Return the (x, y) coordinate for the center point of the cell that contains the specified text.  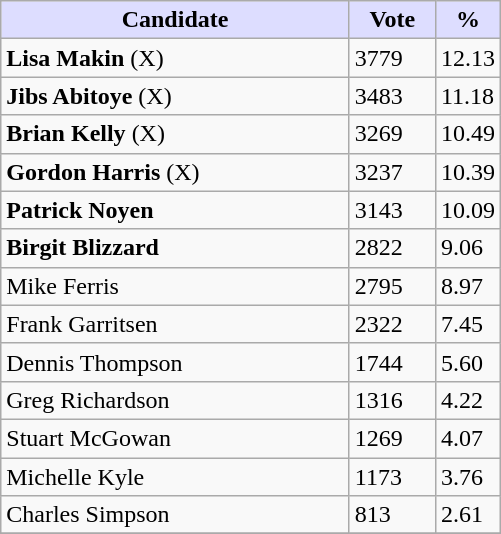
Patrick Noyen (176, 210)
10.49 (468, 134)
Brian Kelly (X) (176, 134)
2322 (392, 324)
Mike Ferris (176, 286)
4.07 (468, 438)
5.60 (468, 362)
% (468, 20)
10.09 (468, 210)
3483 (392, 96)
Dennis Thompson (176, 362)
Lisa Makin (X) (176, 58)
3.76 (468, 477)
7.45 (468, 324)
Stuart McGowan (176, 438)
Charles Simpson (176, 515)
Jibs Abitoye (X) (176, 96)
813 (392, 515)
Frank Garritsen (176, 324)
1316 (392, 400)
2795 (392, 286)
12.13 (468, 58)
3143 (392, 210)
3269 (392, 134)
2822 (392, 248)
1269 (392, 438)
Michelle Kyle (176, 477)
1744 (392, 362)
Birgit Blizzard (176, 248)
Gordon Harris (X) (176, 172)
Greg Richardson (176, 400)
Candidate (176, 20)
3779 (392, 58)
11.18 (468, 96)
4.22 (468, 400)
8.97 (468, 286)
3237 (392, 172)
1173 (392, 477)
9.06 (468, 248)
10.39 (468, 172)
Vote (392, 20)
2.61 (468, 515)
